Search for the cell housing the specified text and yield its (X, Y) center coordinate. 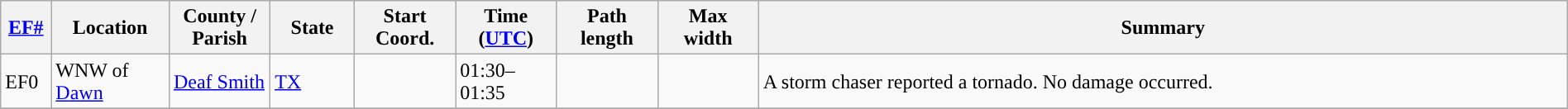
County / Parish (219, 28)
Max width (708, 28)
EF0 (26, 81)
Start Coord. (404, 28)
01:30–01:35 (506, 81)
Location (111, 28)
State (313, 28)
WNW of Dawn (111, 81)
Summary (1163, 28)
TX (313, 81)
Deaf Smith (219, 81)
EF# (26, 28)
Path length (607, 28)
A storm chaser reported a tornado. No damage occurred. (1163, 81)
Time (UTC) (506, 28)
